Find where the given text appears and provide that cell's center as (X, Y) coordinate. 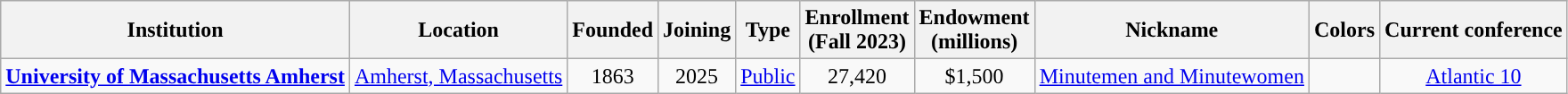
$1,500 (975, 76)
Location (458, 30)
University of Massachusetts Amherst (176, 76)
Amherst, Massachusetts (458, 76)
Founded (613, 30)
Enrollment(Fall 2023) (857, 30)
Current conference (1474, 30)
Atlantic 10 (1474, 76)
Colors (1343, 30)
Public (768, 76)
Minutemen and Minutewomen (1172, 76)
Endowment(millions) (975, 30)
27,420 (857, 76)
1863 (613, 76)
Nickname (1172, 30)
Institution (176, 30)
Type (768, 30)
2025 (697, 76)
Joining (697, 30)
